From the cell containing the given text, extract its center point as [X, Y] coordinate. 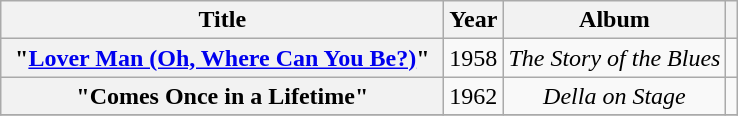
1962 [474, 96]
Album [614, 20]
Della on Stage [614, 96]
"Lover Man (Oh, Where Can You Be?)" [222, 58]
"Comes Once in a Lifetime" [222, 96]
Title [222, 20]
Year [474, 20]
1958 [474, 58]
The Story of the Blues [614, 58]
